Scan for the cell matching the given text and deliver its (x, y) coordinate at center. 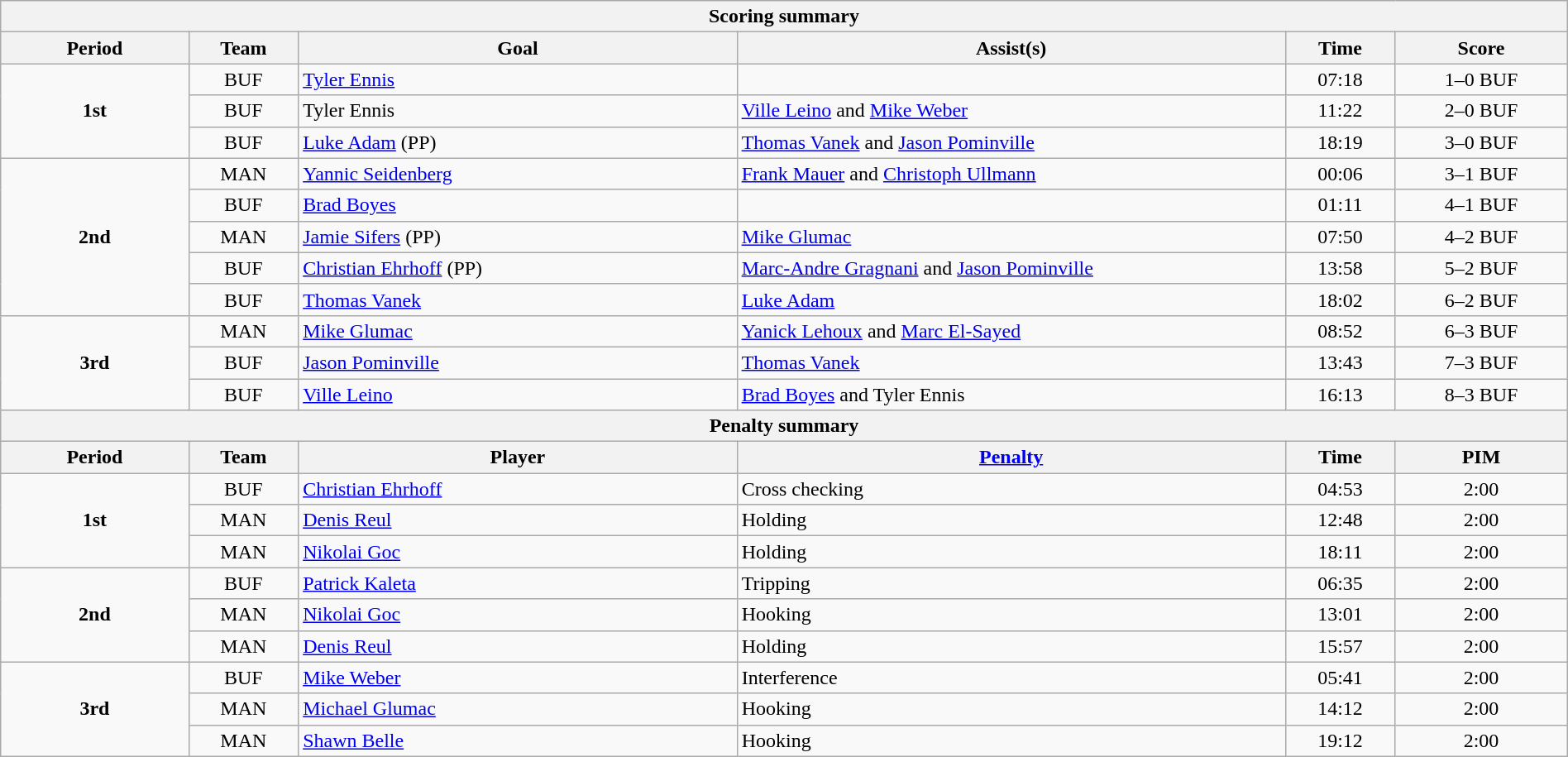
Score (1481, 48)
Assist(s) (1011, 48)
07:50 (1340, 237)
00:06 (1340, 174)
Brad Boyes (518, 205)
Christian Ehrhoff (PP) (518, 268)
Penalty summary (784, 426)
Interference (1011, 678)
Christian Ehrhoff (518, 489)
5–2 BUF (1481, 268)
18:19 (1340, 142)
PIM (1481, 458)
14:12 (1340, 709)
06:35 (1340, 583)
Jamie Sifers (PP) (518, 237)
13:01 (1340, 615)
Frank Mauer and Christoph Ullmann (1011, 174)
3–0 BUF (1481, 142)
1–0 BUF (1481, 79)
13:58 (1340, 268)
2–0 BUF (1481, 111)
19:12 (1340, 740)
Player (518, 458)
Tripping (1011, 583)
04:53 (1340, 489)
Cross checking (1011, 489)
Yanick Lehoux and Marc El-Sayed (1011, 331)
12:48 (1340, 520)
Jason Pominville (518, 362)
Marc-Andre Gragnani and Jason Pominville (1011, 268)
6–3 BUF (1481, 331)
16:13 (1340, 395)
4–2 BUF (1481, 237)
7–3 BUF (1481, 362)
Ville Leino (518, 395)
Scoring summary (784, 17)
07:18 (1340, 79)
3–1 BUF (1481, 174)
Luke Adam (PP) (518, 142)
11:22 (1340, 111)
Mike Weber (518, 678)
05:41 (1340, 678)
18:11 (1340, 552)
Penalty (1011, 458)
Shawn Belle (518, 740)
13:43 (1340, 362)
Thomas Vanek and Jason Pominville (1011, 142)
15:57 (1340, 646)
Michael Glumac (518, 709)
08:52 (1340, 331)
Brad Boyes and Tyler Ennis (1011, 395)
8–3 BUF (1481, 395)
Goal (518, 48)
Luke Adam (1011, 299)
4–1 BUF (1481, 205)
Ville Leino and Mike Weber (1011, 111)
01:11 (1340, 205)
6–2 BUF (1481, 299)
18:02 (1340, 299)
Yannic Seidenberg (518, 174)
Patrick Kaleta (518, 583)
